Return the (x, y) coordinate for the center point of the cell that contains the specified text.  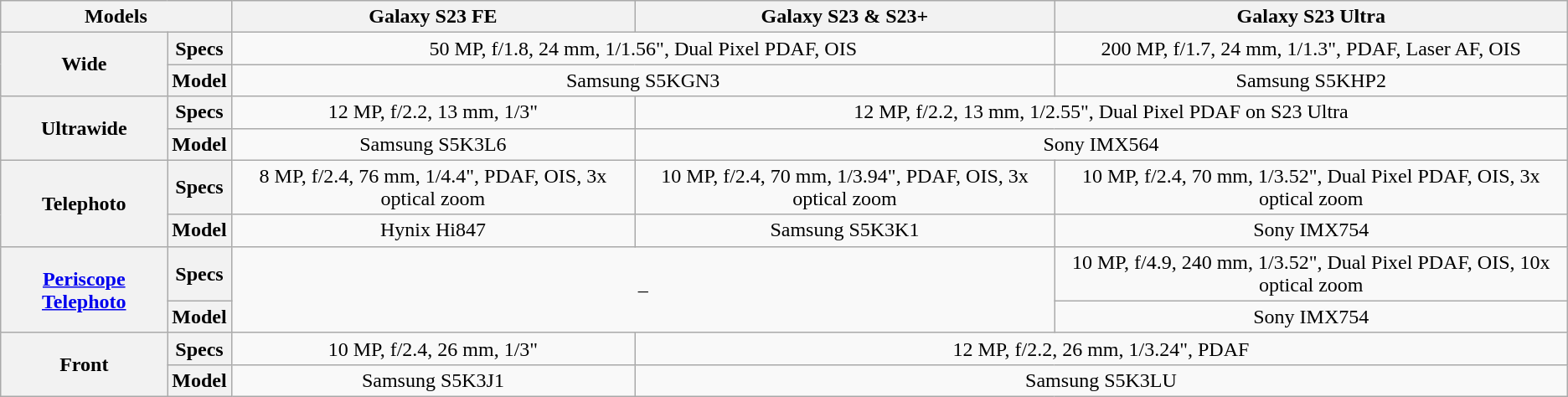
12 MP, f/2.2, 13 mm, 1/2.55", Dual Pixel PDAF on S23 Ultra (1101, 112)
Samsung S5KHP2 (1311, 80)
12 MP, f/2.2, 26 mm, 1/3.24", PDAF (1101, 348)
– (643, 290)
12 MP, f/2.2, 13 mm, 1/3" (433, 112)
10 MP, f/4.9, 240 mm, 1/3.52", Dual Pixel PDAF, OIS, 10x optical zoom (1311, 273)
10 MP, f/2.4, 70 mm, 1/3.94", PDAF, OIS, 3x optical zoom (845, 188)
Hynix Hi847 (433, 230)
Sony IMX564 (1101, 144)
200 MP, f/1.7, 24 mm, 1/1.3", PDAF, Laser AF, OIS (1311, 49)
50 MP, f/1.8, 24 mm, 1/1.56", Dual Pixel PDAF, OIS (643, 49)
Samsung S5K3K1 (845, 230)
8 MP, f/2.4, 76 mm, 1/4.4", PDAF, OIS, 3x optical zoom (433, 188)
10 MP, f/2.4, 26 mm, 1/3" (433, 348)
Samsung S5K3J1 (433, 380)
Models (116, 17)
Front (84, 364)
Samsung S5K3L6 (433, 144)
Periscope Telephoto (84, 290)
Wide (84, 64)
Samsung S5K3LU (1101, 380)
Galaxy S23 & S23+ (845, 17)
Galaxy S23 Ultra (1311, 17)
Ultrawide (84, 128)
Telephoto (84, 203)
Samsung S5KGN3 (643, 80)
10 MP, f/2.4, 70 mm, 1/3.52", Dual Pixel PDAF, OIS, 3x optical zoom (1311, 188)
Galaxy S23 FE (433, 17)
